From the cell containing the given text, extract its center point as (X, Y) coordinate. 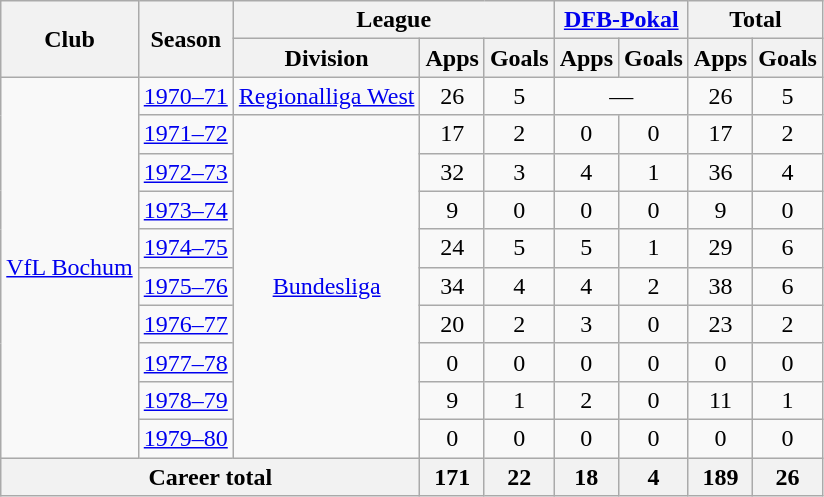
189 (720, 477)
1972–73 (186, 172)
36 (720, 172)
Regionalliga West (326, 96)
1975–76 (186, 286)
1971–72 (186, 134)
1979–80 (186, 438)
1974–75 (186, 248)
VfL Bochum (70, 268)
34 (452, 286)
— (621, 96)
1976–77 (186, 324)
32 (452, 172)
171 (452, 477)
1977–78 (186, 362)
Club (70, 39)
DFB-Pokal (621, 20)
1978–79 (186, 400)
Bundesliga (326, 286)
1973–74 (186, 210)
Season (186, 39)
League (394, 20)
11 (720, 400)
38 (720, 286)
29 (720, 248)
20 (452, 324)
Total (755, 20)
1970–71 (186, 96)
23 (720, 324)
Career total (210, 477)
18 (586, 477)
22 (519, 477)
Division (326, 58)
24 (452, 248)
